Provide the [X, Y] coordinate of the cell's center where the given text is located.  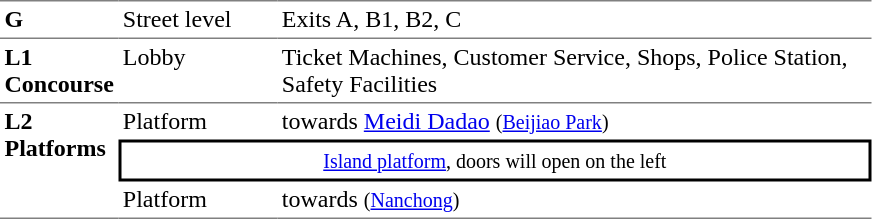
Island platform, doors will open on the left [494, 161]
Ticket Machines, Customer Service, Shops, Police Station, Safety Facilities [574, 71]
Lobby [198, 71]
towards Meidi Dadao (Beijiao Park) [574, 122]
Street level [198, 19]
L1Concourse [59, 71]
G [59, 19]
Platform [198, 122]
Exits A, B1, B2, C [574, 19]
